Find where the given text appears and provide that cell's center as (x, y) coordinate. 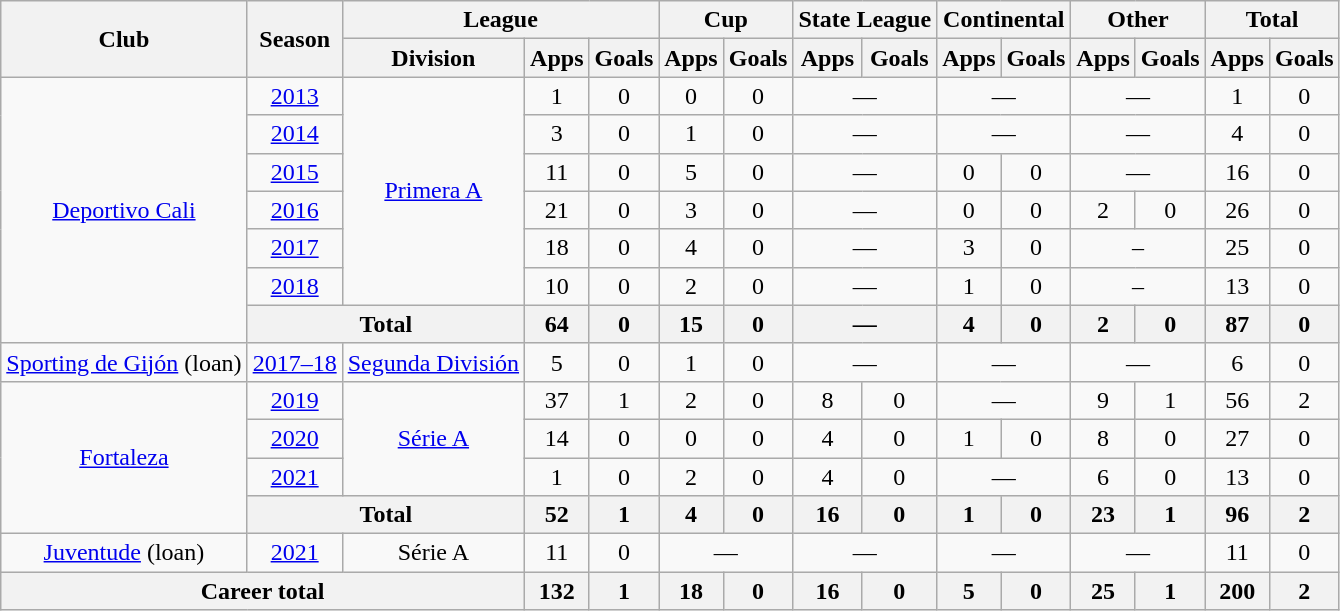
21 (557, 210)
Primera A (433, 191)
Season (294, 39)
9 (1103, 400)
2014 (294, 134)
Fortaleza (124, 457)
52 (557, 515)
Sporting de Gijón (loan) (124, 362)
27 (1237, 438)
2015 (294, 172)
State League (865, 20)
Division (433, 58)
Club (124, 39)
26 (1237, 210)
League (500, 20)
2017–18 (294, 362)
87 (1237, 324)
Juventude (loan) (124, 553)
2020 (294, 438)
Cup (726, 20)
23 (1103, 515)
15 (691, 324)
10 (557, 286)
2016 (294, 210)
Deportivo Cali (124, 210)
Continental (1004, 20)
Career total (263, 591)
2018 (294, 286)
2019 (294, 400)
2013 (294, 96)
Segunda División (433, 362)
37 (557, 400)
56 (1237, 400)
96 (1237, 515)
132 (557, 591)
200 (1237, 591)
2017 (294, 248)
14 (557, 438)
64 (557, 324)
Other (1138, 20)
